Return the (X, Y) coordinate for the center point of the cell that contains the specified text.  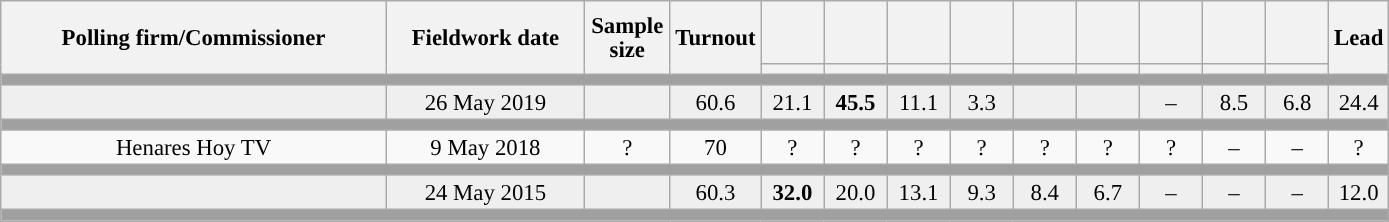
20.0 (856, 194)
60.6 (716, 102)
8.4 (1044, 194)
45.5 (856, 102)
24.4 (1359, 102)
Turnout (716, 38)
8.5 (1234, 102)
Fieldwork date (485, 38)
32.0 (792, 194)
60.3 (716, 194)
Sample size (627, 38)
Henares Hoy TV (194, 148)
9 May 2018 (485, 148)
11.1 (918, 102)
3.3 (982, 102)
6.7 (1108, 194)
13.1 (918, 194)
Lead (1359, 38)
24 May 2015 (485, 194)
9.3 (982, 194)
26 May 2019 (485, 102)
21.1 (792, 102)
Polling firm/Commissioner (194, 38)
70 (716, 148)
6.8 (1298, 102)
12.0 (1359, 194)
